Search for the cell housing the specified text and yield its [x, y] center coordinate. 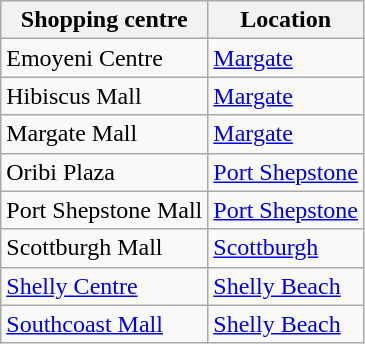
Scottburgh [286, 248]
Margate Mall [104, 134]
Hibiscus Mall [104, 96]
Oribi Plaza [104, 172]
Location [286, 20]
Southcoast Mall [104, 324]
Emoyeni Centre [104, 58]
Shopping centre [104, 20]
Port Shepstone Mall [104, 210]
Shelly Centre [104, 286]
Scottburgh Mall [104, 248]
